For the text-containing cell, return its midpoint in (X, Y) coordinate format. 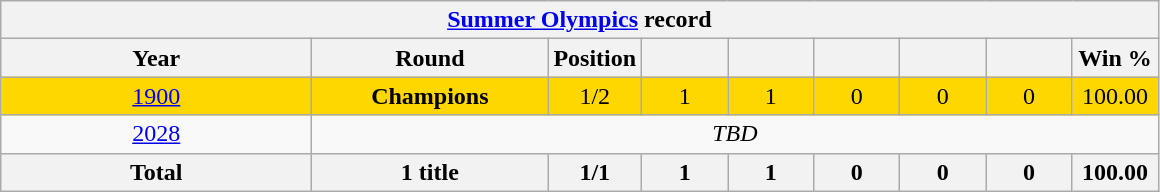
Win % (1115, 58)
1/1 (595, 172)
Summer Olympics record (580, 20)
Total (156, 172)
Round (430, 58)
2028 (156, 134)
Position (595, 58)
1 title (430, 172)
Year (156, 58)
1900 (156, 96)
TBD (735, 134)
1/2 (595, 96)
Champions (430, 96)
